Pinpoint the cell where the given text exists, returning its (x, y) midpoint coordinate. 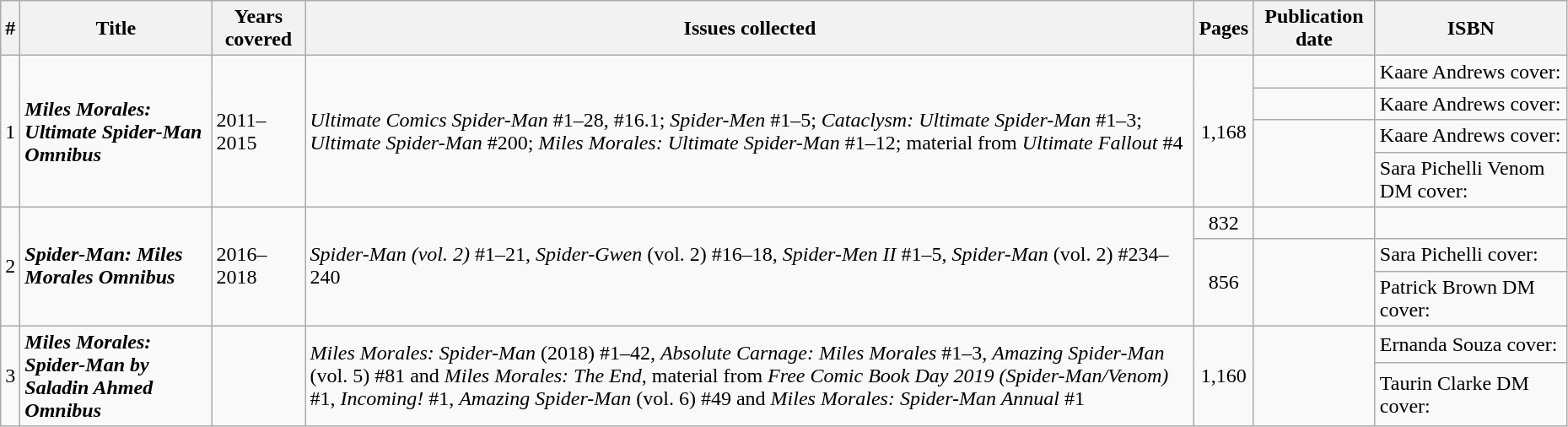
2011–2015 (258, 132)
2016–2018 (258, 267)
Publication date (1314, 29)
Taurin Clarke DM cover: (1471, 395)
1 (10, 132)
Sara Pichelli Venom DM cover: (1471, 179)
1,160 (1224, 376)
ISBN (1471, 29)
Miles Morales: Spider-Man by Saladin Ahmed Omnibus (116, 376)
# (10, 29)
Issues collected (750, 29)
Spider-Man: Miles Morales Omnibus (116, 267)
856 (1224, 282)
832 (1224, 223)
Title (116, 29)
Patrick Brown DM cover: (1471, 299)
Spider-Man (vol. 2) #1–21, Spider-Gwen (vol. 2) #16–18, Spider-Men II #1–5, Spider-Man (vol. 2) #234–240 (750, 267)
2 (10, 267)
Pages (1224, 29)
1,168 (1224, 132)
Ernanda Souza cover: (1471, 344)
Sara Pichelli cover: (1471, 255)
Miles Morales: Ultimate Spider-Man Omnibus (116, 132)
Years covered (258, 29)
3 (10, 376)
